Provide the (x, y) coordinate of the cell's center where the given text is located.  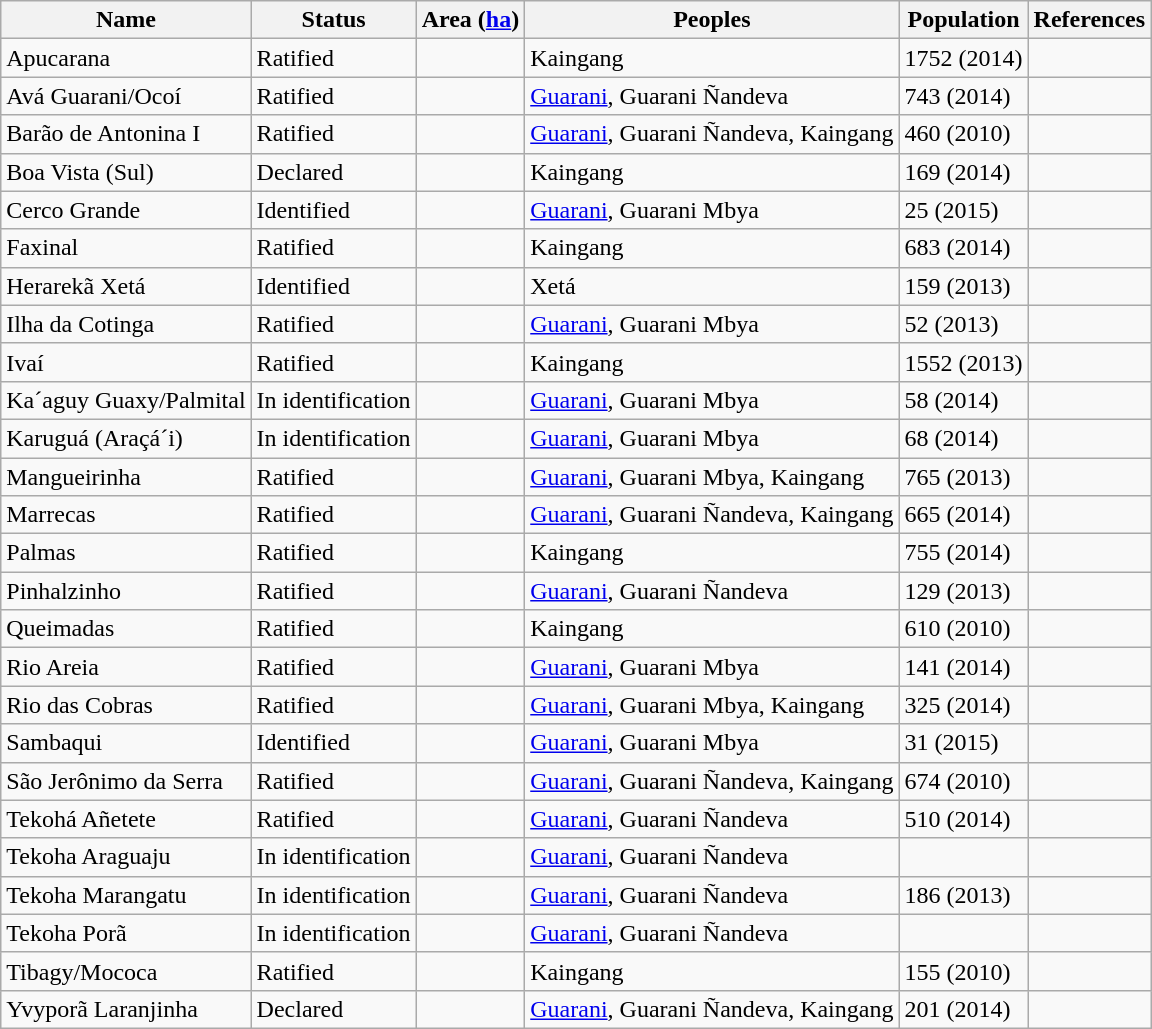
665 (2014) (964, 515)
Karuguá (Araçá´i) (126, 438)
510 (2014) (964, 819)
Herarekã Xetá (126, 286)
Tekoha Marangatu (126, 895)
Status (334, 20)
460 (2010) (964, 134)
Cerco Grande (126, 210)
Name (126, 20)
755 (2014) (964, 553)
Xetá (712, 286)
1552 (2013) (964, 362)
Avá Guarani/Ocoí (126, 96)
Tekoha Araguaju (126, 857)
References (1090, 20)
São Jerônimo da Serra (126, 781)
Boa Vista (Sul) (126, 172)
201 (2014) (964, 1009)
Barão de Antonina I (126, 134)
Ivaí (126, 362)
Marrecas (126, 515)
58 (2014) (964, 400)
Tibagy/Mococa (126, 971)
1752 (2014) (964, 58)
Ka´aguy Guaxy/Palmital (126, 400)
Yvyporã Laranjinha (126, 1009)
Faxinal (126, 248)
159 (2013) (964, 286)
129 (2013) (964, 591)
683 (2014) (964, 248)
Mangueirinha (126, 477)
Palmas (126, 553)
610 (2010) (964, 629)
Sambaqui (126, 743)
325 (2014) (964, 705)
52 (2013) (964, 324)
31 (2015) (964, 743)
155 (2010) (964, 971)
186 (2013) (964, 895)
Peoples (712, 20)
169 (2014) (964, 172)
Ilha da Cotinga (126, 324)
68 (2014) (964, 438)
Pinhalzinho (126, 591)
765 (2013) (964, 477)
743 (2014) (964, 96)
Rio das Cobras (126, 705)
25 (2015) (964, 210)
Tekohá Añetete (126, 819)
141 (2014) (964, 667)
Population (964, 20)
Queimadas (126, 629)
674 (2010) (964, 781)
Area (ha) (470, 20)
Tekoha Porã (126, 933)
Apucarana (126, 58)
Rio Areia (126, 667)
